For the text-containing cell, return its midpoint in [X, Y] coordinate format. 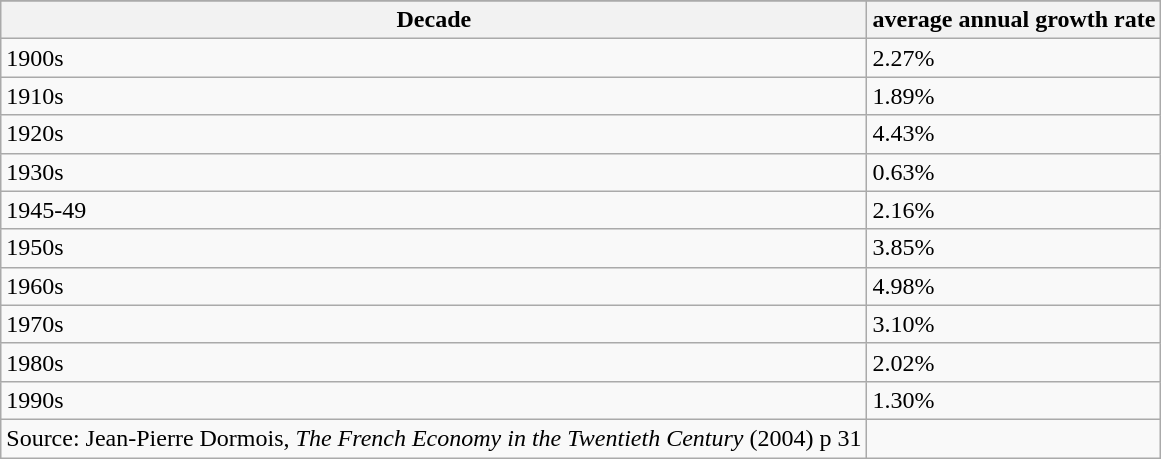
2.02% [1014, 362]
1980s [434, 362]
3.85% [1014, 248]
1990s [434, 400]
1.89% [1014, 96]
0.63% [1014, 172]
1910s [434, 96]
1970s [434, 324]
1930s [434, 172]
1.30% [1014, 400]
2.16% [1014, 210]
4.43% [1014, 134]
Source: Jean-Pierre Dormois, The French Economy in the Twentieth Century (2004) p 31 [434, 438]
4.98% [1014, 286]
1960s [434, 286]
1945-49 [434, 210]
2.27% [1014, 58]
average annual growth rate [1014, 20]
1900s [434, 58]
Decade [434, 20]
1920s [434, 134]
1950s [434, 248]
3.10% [1014, 324]
